From the cell containing the given text, extract its center point as (X, Y) coordinate. 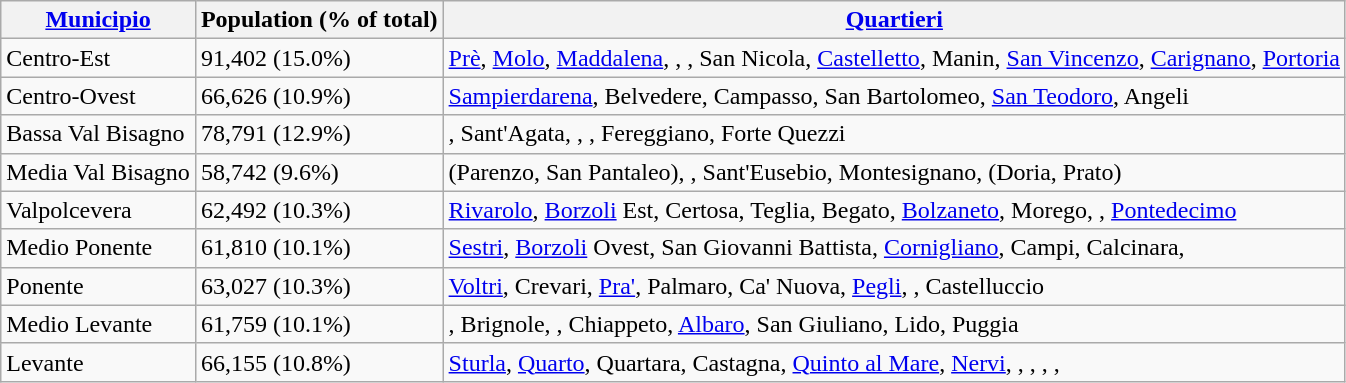
61,810 (10.1%) (319, 248)
(Parenzo, San Pantaleo), , Sant'Eusebio, Montesignano, (Doria, Prato) (894, 172)
91,402 (15.0%) (319, 58)
Sturla, Quarto, Quartara, Castagna, Quinto al Mare, Nervi, , , , , (894, 362)
63,027 (10.3%) (319, 286)
61,759 (10.1%) (319, 324)
58,742 (9.6%) (319, 172)
Quartieri (894, 20)
Bassa Val Bisagno (98, 134)
Sestri, Borzoli Ovest, San Giovanni Battista, Cornigliano, Campi, Calcinara, (894, 248)
, Brignole, , Chiappeto, Albaro, San Giuliano, Lido, Puggia (894, 324)
Ponente (98, 286)
Medio Ponente (98, 248)
Municipio (98, 20)
Medio Levante (98, 324)
Media Val Bisagno (98, 172)
Valpolcevera (98, 210)
, Sant'Agata, , , Fereggiano, Forte Quezzi (894, 134)
Levante (98, 362)
62,492 (10.3%) (319, 210)
Prè, Molo, Maddalena, , , San Nicola, Castelletto, Manin, San Vincenzo, Carignano, Portoria (894, 58)
66,155 (10.8%) (319, 362)
Centro-Est (98, 58)
66,626 (10.9%) (319, 96)
Rivarolo, Borzoli Est, Certosa, Teglia, Begato, Bolzaneto, Morego, , Pontedecimo (894, 210)
Centro-Ovest (98, 96)
Population (% of total) (319, 20)
Sampierdarena, Belvedere, Campasso, San Bartolomeo, San Teodoro, Angeli (894, 96)
Voltri, Crevari, Pra', Palmaro, Ca' Nuova, Pegli, , Castelluccio (894, 286)
78,791 (12.9%) (319, 134)
